Detect which cell encompasses the target text, then output its [X, Y] center coordinate. 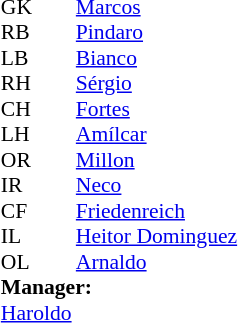
Amílcar [156, 135]
CH [20, 109]
OL [20, 262]
Friedenreich [156, 211]
Fortes [156, 109]
Millon [156, 160]
Manager: [119, 287]
Neco [156, 185]
Bianco [156, 58]
Arnaldo [156, 262]
CF [20, 211]
IL [20, 237]
RH [20, 83]
LB [20, 58]
Sérgio [156, 83]
Pindaro [156, 33]
LH [20, 135]
Heitor Dominguez [156, 237]
RB [20, 33]
IR [20, 185]
OR [20, 160]
